Return the [x, y] coordinate for the center point of the cell that contains the specified text.  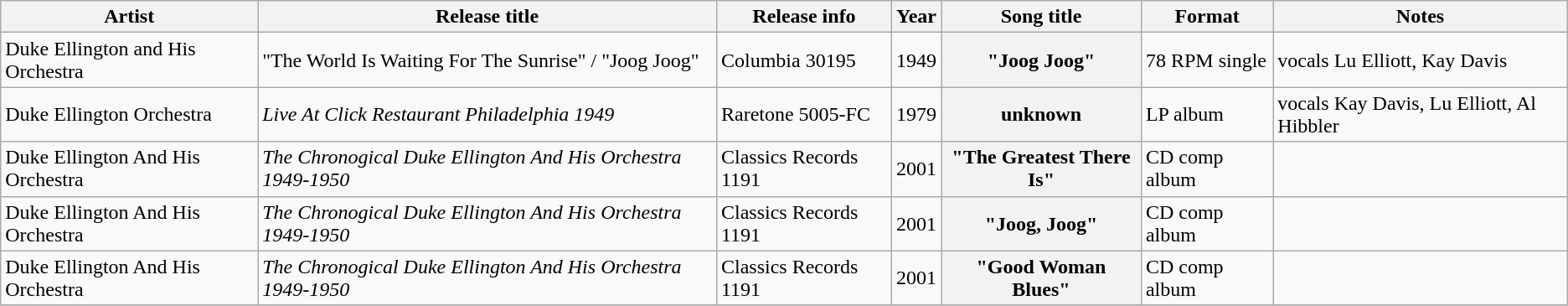
unknown [1042, 114]
Notes [1421, 17]
1979 [916, 114]
Year [916, 17]
1949 [916, 60]
Columbia 30195 [804, 60]
"Joog, Joog" [1042, 223]
Format [1206, 17]
Raretone 5005-FC [804, 114]
Release info [804, 17]
vocals Lu Elliott, Kay Davis [1421, 60]
"The Greatest There Is" [1042, 169]
"Good Woman Blues" [1042, 278]
78 RPM single [1206, 60]
Artist [129, 17]
Duke Ellington and His Orchestra [129, 60]
Live At Click Restaurant Philadelphia 1949 [487, 114]
Song title [1042, 17]
"Joog Joog" [1042, 60]
LP album [1206, 114]
vocals Kay Davis, Lu Elliott, Al Hibbler [1421, 114]
Duke Ellington Orchestra [129, 114]
"The World Is Waiting For The Sunrise" / "Joog Joog" [487, 60]
Release title [487, 17]
